For the text-containing cell, return its midpoint in (x, y) coordinate format. 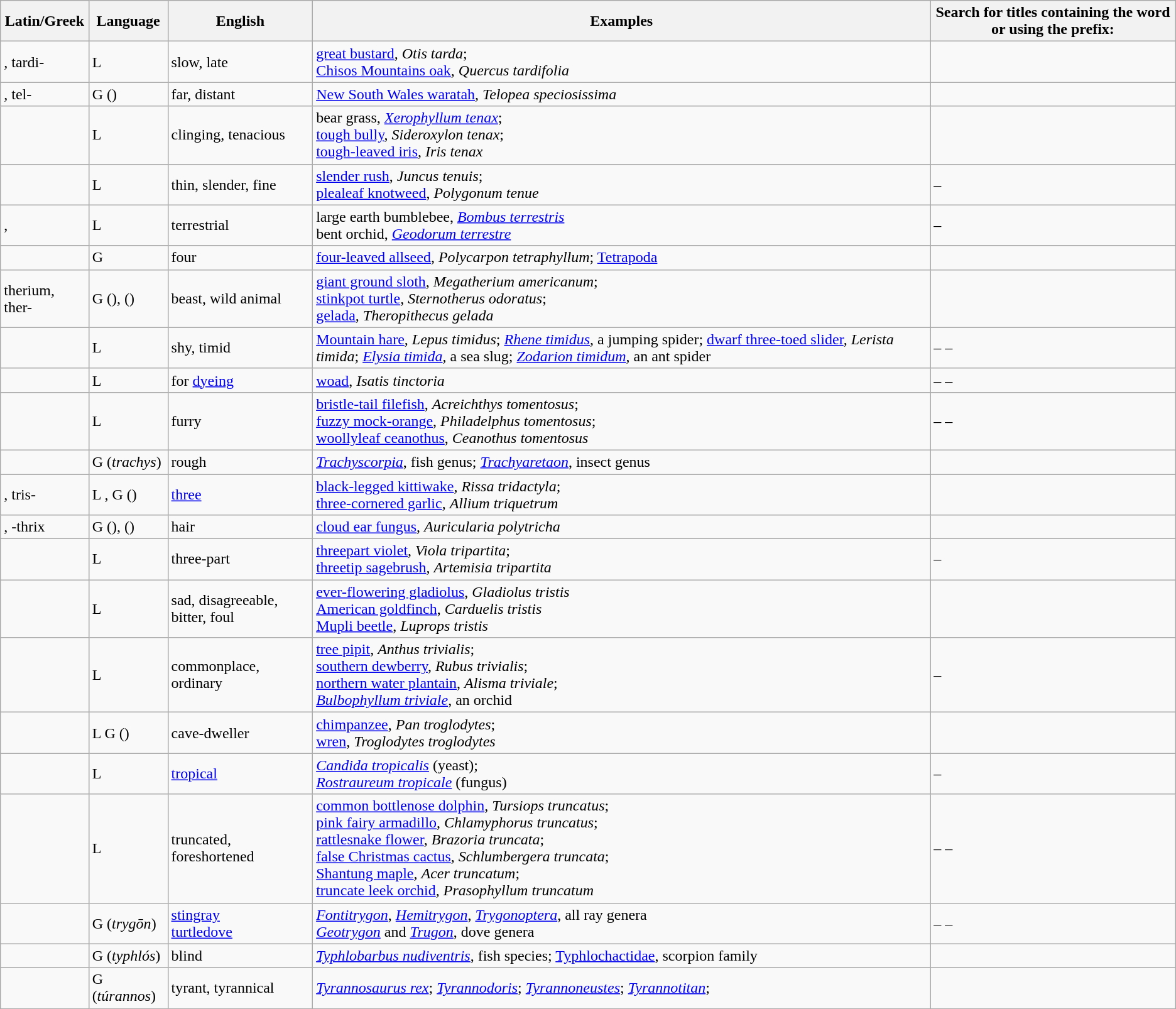
G (trachys) (128, 462)
Typhlobarbus nudiventris, fish species; Typhlochactidae, scorpion family (622, 956)
tropical (240, 774)
Examples (622, 21)
stingrayturtledove (240, 924)
tyrant, tyrannical (240, 988)
Candida tropicalis (yeast); Rostraureum tropicale (fungus) (622, 774)
, tardi- (45, 62)
, tel- (45, 94)
furry (240, 421)
great bustard, Otis tarda; Chisos Mountains oak, Quercus tardifolia (622, 62)
L G () (128, 733)
G (túrannos) (128, 988)
rough (240, 462)
Language (128, 21)
G (typhlós) (128, 956)
Tyrannosaurus rex; Tyrannodoris; Tyrannoneustes; Tyrannotitan; (622, 988)
cloud ear fungus, Auricularia polytricha (622, 527)
three (240, 494)
New South Wales waratah, Telopea speciosissima (622, 94)
beast, wild animal (240, 298)
tree pipit, Anthus trivialis; southern dewberry, Rubus trivialis; northern water plantain, Alisma triviale; Bulbophyllum triviale, an orchid (622, 675)
chimpanzee, Pan troglodytes; wren, Troglodytes troglodytes (622, 733)
four (240, 258)
G (trygōn) (128, 924)
far, distant (240, 94)
for dyeing (240, 380)
commonplace, ordinary (240, 675)
thin, slender, fine (240, 185)
, (45, 225)
sad, disagreeable, bitter, foul (240, 609)
slender rush, Juncus tenuis; plealeaf knotweed, Polygonum tenue (622, 185)
English (240, 21)
three-part (240, 559)
bear grass, Xerophyllum tenax; tough bully, Sideroxylon tenax; tough-leaved iris, Iris tenax (622, 135)
Trachyscorpia, fish genus; Trachyaretaon, insect genus (622, 462)
cave-dweller (240, 733)
Search for titles containing the word or using the prefix: (1053, 21)
woad, Isatis tinctoria (622, 380)
Fontitrygon, Hemitrygon, Trygonoptera, all ray generaGeotrygon and Trugon, dove genera (622, 924)
therium, ther- (45, 298)
blind (240, 956)
threepart violet, Viola tripartita; threetip sagebrush, Artemisia tripartita (622, 559)
L , G () (128, 494)
, -thrix (45, 527)
G (128, 258)
large earth bumblebee, Bombus terrestris bent orchid, Geodorum terrestre (622, 225)
slow, late (240, 62)
ever-flowering gladiolus, Gladiolus tristis American goldfinch, Carduelis tristis Mupli beetle, Luprops tristis (622, 609)
, tris- (45, 494)
four-leaved allseed, Polycarpon tetraphyllum; Tetrapoda (622, 258)
G () (128, 94)
clinging, tenacious (240, 135)
black-legged kittiwake, Rissa tridactyla; three-cornered garlic, Allium triquetrum (622, 494)
giant ground sloth, Megatherium americanum; stinkpot turtle, Sternotherus odoratus; gelada, Theropithecus gelada (622, 298)
terrestrial (240, 225)
bristle-tail filefish, Acreichthys tomentosus; fuzzy mock-orange, Philadelphus tomentosus; woollyleaf ceanothus, Ceanothus tomentosus (622, 421)
Latin/Greek (45, 21)
hair (240, 527)
shy, timid (240, 348)
truncated, foreshortened (240, 848)
